Provide the (X, Y) coordinate of the cell's center where the given text is located.  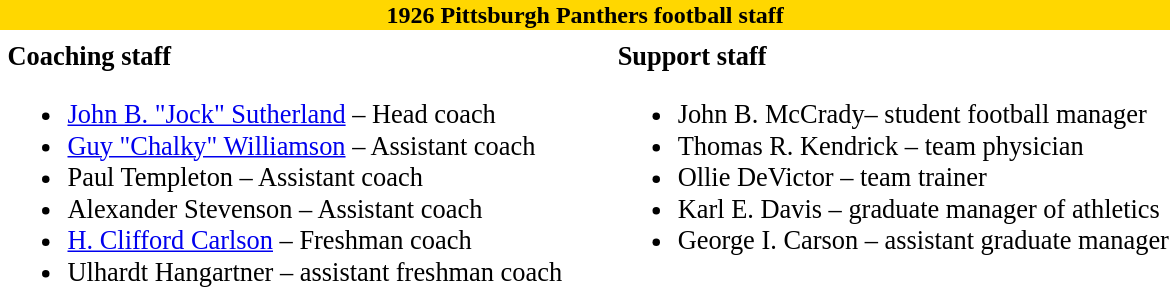
1926 Pittsburgh Panthers football staff (585, 15)
